Detect which cell encompasses the target text, then output its [X, Y] center coordinate. 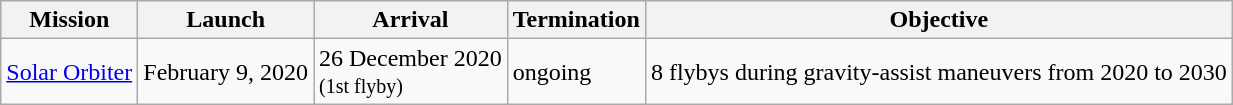
February 9, 2020 [226, 72]
26 December 2020(1st flyby) [411, 72]
Arrival [411, 20]
Termination [576, 20]
Objective [938, 20]
Launch [226, 20]
Solar Orbiter [70, 72]
Mission [70, 20]
8 flybys during gravity-assist maneuvers from 2020 to 2030 [938, 72]
ongoing [576, 72]
